Find where the given text appears and provide that cell's center as [x, y] coordinate. 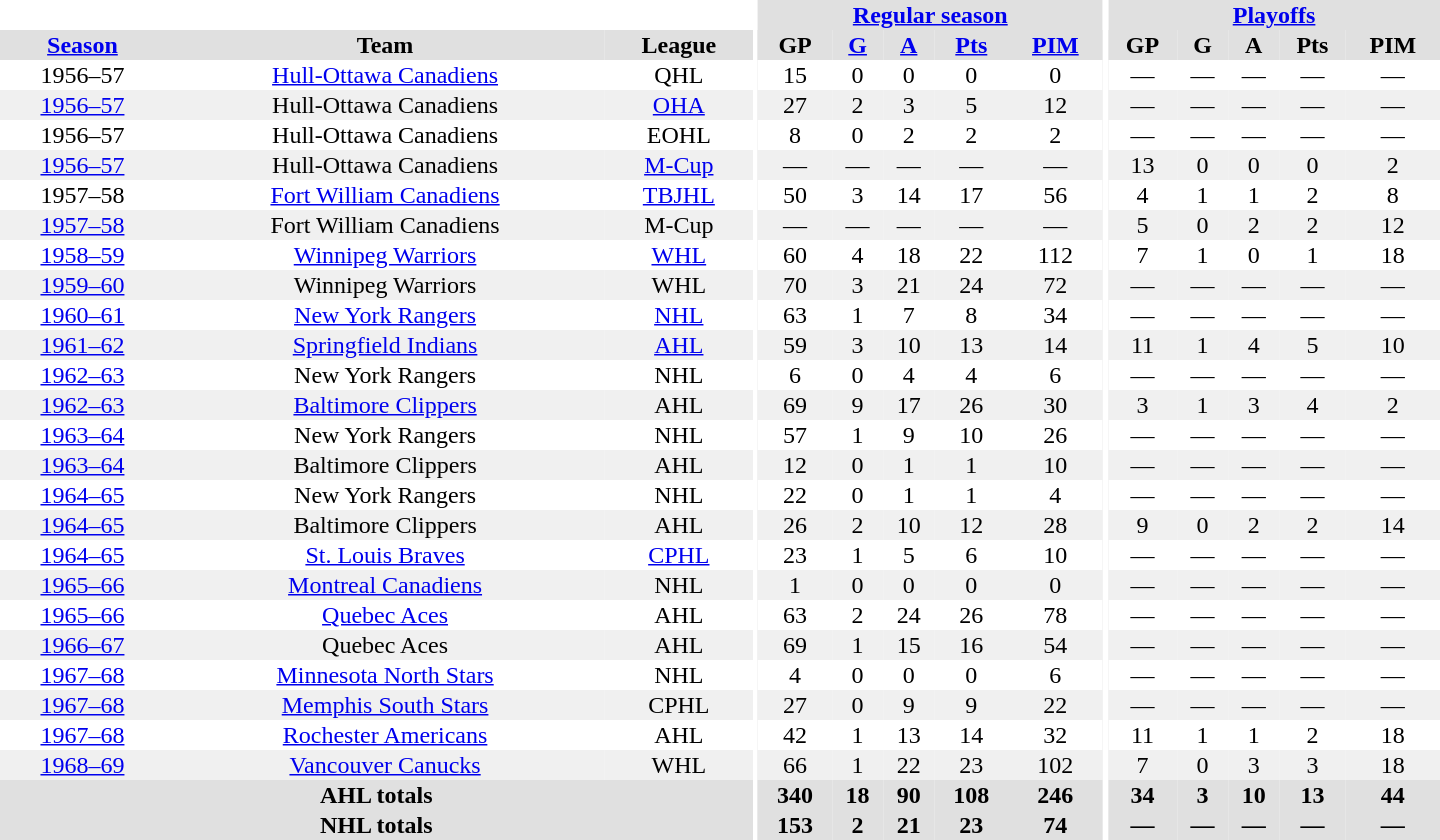
Regular season [930, 15]
1961–62 [82, 345]
30 [1055, 405]
1968–69 [82, 765]
112 [1055, 255]
44 [1393, 795]
Vancouver Canucks [385, 765]
1960–61 [82, 315]
Montreal Canadiens [385, 585]
1959–60 [82, 285]
72 [1055, 285]
32 [1055, 735]
108 [971, 795]
54 [1055, 645]
28 [1055, 525]
246 [1055, 795]
56 [1055, 195]
TBJHL [678, 195]
70 [795, 285]
EOHL [678, 135]
1958–59 [82, 255]
90 [908, 795]
78 [1055, 615]
St. Louis Braves [385, 555]
59 [795, 345]
50 [795, 195]
Rochester Americans [385, 735]
Memphis South Stars [385, 705]
Playoffs [1274, 15]
74 [1055, 825]
Springfield Indians [385, 345]
340 [795, 795]
Team [385, 45]
60 [795, 255]
1966–67 [82, 645]
42 [795, 735]
QHL [678, 75]
Season [82, 45]
57 [795, 435]
16 [971, 645]
153 [795, 825]
AHL totals [376, 795]
OHA [678, 105]
66 [795, 765]
Minnesota North Stars [385, 675]
102 [1055, 765]
League [678, 45]
NHL totals [376, 825]
